Capture the cell that displays the provided text and extract its (X, Y) central coordinate. 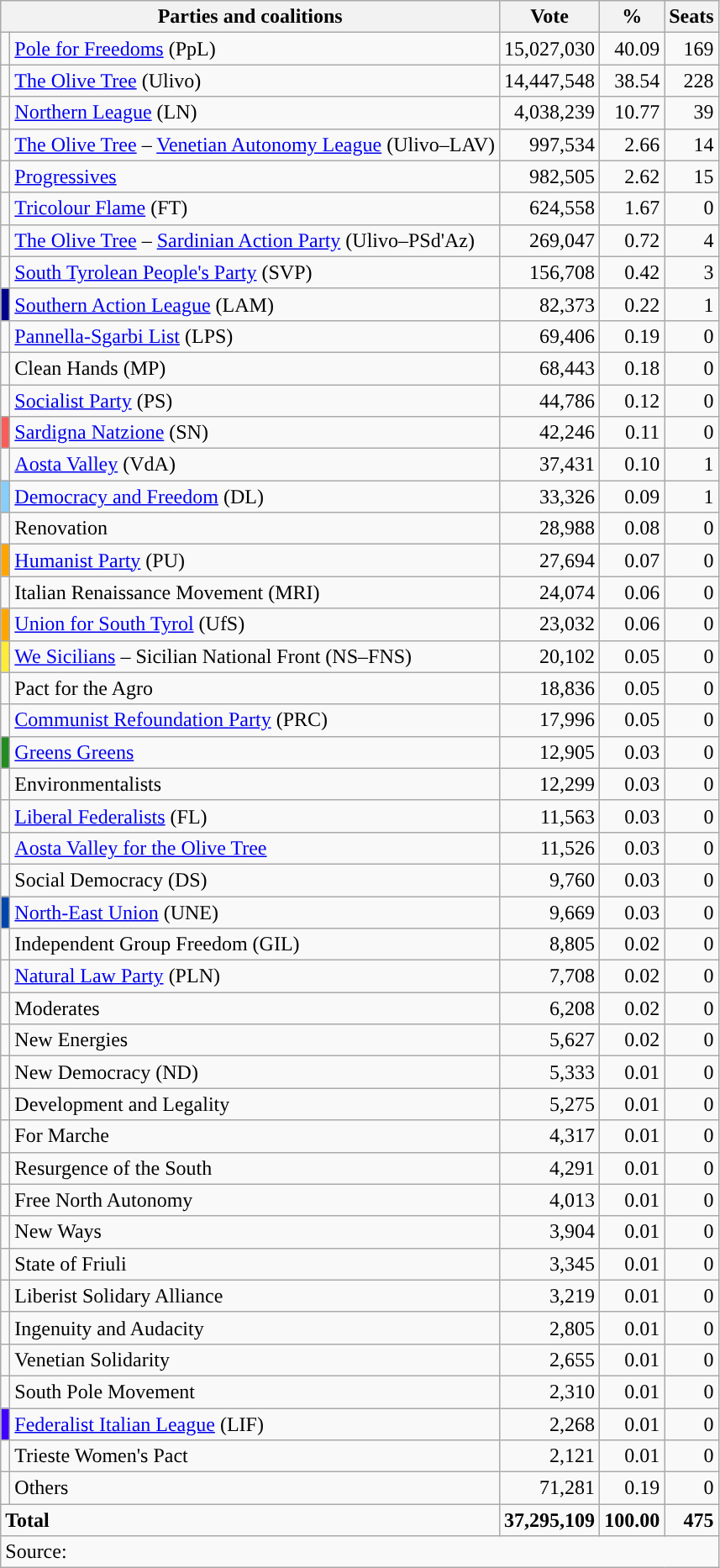
South Pole Movement (255, 1392)
Social Democracy (DS) (255, 880)
4,038,239 (549, 113)
Environmentalists (255, 784)
33,326 (549, 497)
2.66 (632, 145)
7,708 (549, 976)
10.77 (632, 113)
Independent Group Freedom (GIL) (255, 944)
27,694 (549, 560)
3,219 (549, 1296)
0.10 (632, 465)
0.42 (632, 272)
2,268 (549, 1424)
New Energies (255, 1040)
Pole for Freedoms (PpL) (255, 49)
8,805 (549, 944)
2,655 (549, 1360)
38.54 (632, 81)
12,299 (549, 784)
New Ways (255, 1232)
14,447,548 (549, 81)
156,708 (549, 272)
100.00 (632, 1520)
Aosta Valley (VdA) (255, 465)
Renovation (255, 529)
North-East Union (UNE) (255, 912)
Union for South Tyrol (UfS) (255, 624)
Socialist Party (PS) (255, 401)
State of Friuli (255, 1264)
3,904 (549, 1232)
11,563 (549, 816)
0.12 (632, 401)
4 (691, 240)
Liberist Solidary Alliance (255, 1296)
11,526 (549, 848)
Pact for the Agro (255, 688)
Natural Law Party (PLN) (255, 976)
69,406 (549, 336)
Aosta Valley for the Olive Tree (255, 848)
The Olive Tree – Sardinian Action Party (Ulivo–PSd'Az) (255, 240)
37,295,109 (549, 1520)
Italian Renaissance Movement (MRI) (255, 592)
9,669 (549, 912)
Vote (549, 17)
Others (255, 1488)
Tricolour Flame (FT) (255, 208)
4,013 (549, 1200)
Resurgence of the South (255, 1168)
15 (691, 176)
9,760 (549, 880)
Democracy and Freedom (DL) (255, 497)
2,121 (549, 1456)
2,310 (549, 1392)
997,534 (549, 145)
Trieste Women's Pact (255, 1456)
68,443 (549, 368)
Progressives (255, 176)
Communist Refoundation Party (PRC) (255, 720)
982,505 (549, 176)
Northern League (LN) (255, 113)
12,905 (549, 752)
The Olive Tree – Venetian Autonomy League (Ulivo–LAV) (255, 145)
2,805 (549, 1328)
Liberal Federalists (FL) (255, 816)
Source: (360, 1552)
82,373 (549, 304)
5,627 (549, 1040)
42,246 (549, 433)
Clean Hands (MP) (255, 368)
0.11 (632, 433)
624,558 (549, 208)
South Tyrolean People's Party (SVP) (255, 272)
20,102 (549, 656)
18,836 (549, 688)
Pannella-Sgarbi List (LPS) (255, 336)
5,275 (549, 1104)
4,317 (549, 1136)
17,996 (549, 720)
24,074 (549, 592)
3,345 (549, 1264)
Southern Action League (LAM) (255, 304)
23,032 (549, 624)
28,988 (549, 529)
0.09 (632, 497)
New Democracy (ND) (255, 1072)
Free North Autonomy (255, 1200)
Ingenuity and Audacity (255, 1328)
71,281 (549, 1488)
Total (250, 1520)
Development and Legality (255, 1104)
475 (691, 1520)
39 (691, 113)
% (632, 17)
The Olive Tree (Ulivo) (255, 81)
Parties and coalitions (250, 17)
40.09 (632, 49)
Federalist Italian League (LIF) (255, 1424)
0.22 (632, 304)
Seats (691, 17)
Greens Greens (255, 752)
0.08 (632, 529)
14 (691, 145)
6,208 (549, 1008)
Venetian Solidarity (255, 1360)
3 (691, 272)
15,027,030 (549, 49)
0.18 (632, 368)
0.07 (632, 560)
5,333 (549, 1072)
37,431 (549, 465)
0.72 (632, 240)
169 (691, 49)
Sardigna Natzione (SN) (255, 433)
For Marche (255, 1136)
44,786 (549, 401)
2.62 (632, 176)
Humanist Party (PU) (255, 560)
228 (691, 81)
4,291 (549, 1168)
1.67 (632, 208)
Moderates (255, 1008)
We Sicilians – Sicilian National Front (NS–FNS) (255, 656)
269,047 (549, 240)
